Capture the cell that displays the provided text and extract its (x, y) central coordinate. 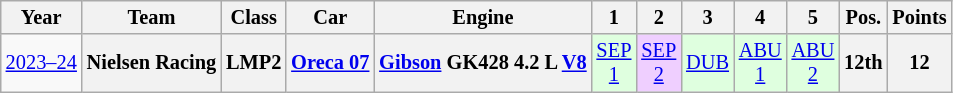
4 (760, 17)
12th (863, 63)
Engine (482, 17)
Team (152, 17)
Points (919, 17)
Nielsen Racing (152, 63)
5 (814, 17)
2 (658, 17)
3 (708, 17)
Oreca 07 (330, 63)
Class (254, 17)
Gibson GK428 4.2 L V8 (482, 63)
SEP2 (658, 63)
LMP2 (254, 63)
2023–24 (42, 63)
ABU1 (760, 63)
SEP1 (614, 63)
Car (330, 17)
1 (614, 17)
Year (42, 17)
12 (919, 63)
DUB (708, 63)
Pos. (863, 17)
ABU2 (814, 63)
